From the cell containing the given text, extract its center point as [X, Y] coordinate. 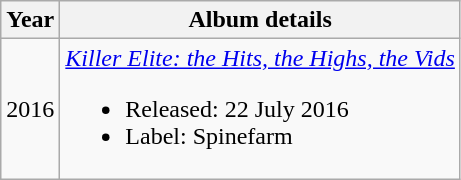
Album details [260, 20]
2016 [30, 109]
Year [30, 20]
Killer Elite: the Hits, the Highs, the VidsReleased: 22 July 2016Label: Spinefarm [260, 109]
